Identify which cell holds the provided text, then report its [X, Y] central coordinate. 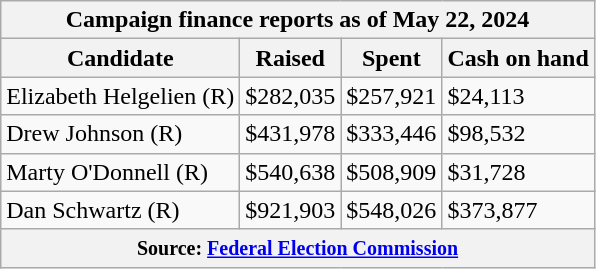
Drew Johnson (R) [120, 134]
Spent [392, 58]
$548,026 [392, 210]
$24,113 [518, 96]
$540,638 [290, 172]
$373,877 [518, 210]
Elizabeth Helgelien (R) [120, 96]
$282,035 [290, 96]
$31,728 [518, 172]
Candidate [120, 58]
Dan Schwartz (R) [120, 210]
$98,532 [518, 134]
Raised [290, 58]
Source: Federal Election Commission [298, 248]
$508,909 [392, 172]
$431,978 [290, 134]
$257,921 [392, 96]
Cash on hand [518, 58]
$921,903 [290, 210]
Marty O'Donnell (R) [120, 172]
$333,446 [392, 134]
Campaign finance reports as of May 22, 2024 [298, 20]
